From the cell containing the given text, extract its center point as (x, y) coordinate. 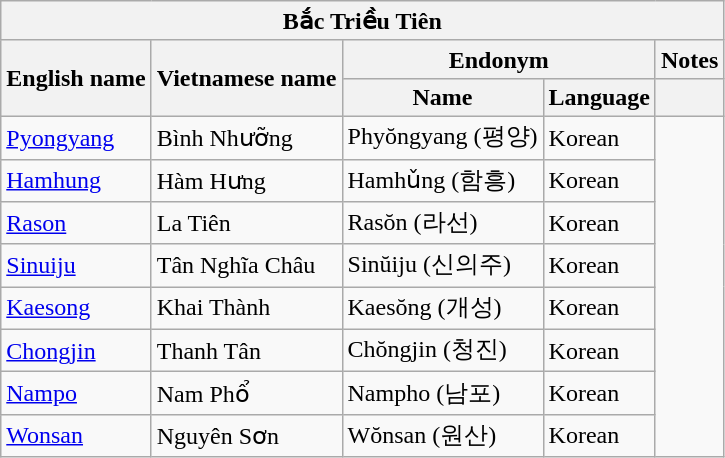
Nampo (76, 394)
Rason (76, 224)
Nampho (남포) (442, 394)
Phyŏngyang (평양) (442, 138)
Endonym (498, 59)
Notes (689, 59)
Language (599, 97)
Sinŭiju (신의주) (442, 266)
Tân Nghĩa Châu (246, 266)
Kaesong (76, 308)
Pyongyang (76, 138)
Chongjin (76, 350)
Wŏnsan (원산) (442, 436)
Hamhung (76, 180)
Name (442, 97)
Thanh Tân (246, 350)
Bắc Triều Tiên (362, 21)
Wonsan (76, 436)
Kaesŏng (개성) (442, 308)
Chŏngjin (청진) (442, 350)
Khai Thành (246, 308)
Bình Nhưỡng (246, 138)
Hàm Hưng (246, 180)
La Tiên (246, 224)
Sinuiju (76, 266)
Nam Phổ (246, 394)
Nguyên Sơn (246, 436)
English name (76, 78)
Vietnamese name (246, 78)
Hamhǔng (함흥) (442, 180)
Rasŏn (라선) (442, 224)
